Identify which cell holds the provided text, then report its [x, y] central coordinate. 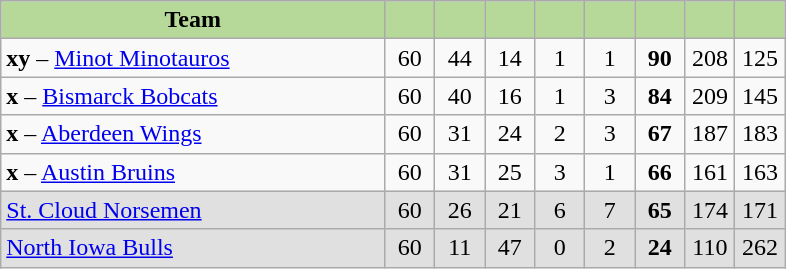
84 [660, 96]
66 [660, 172]
21 [510, 210]
187 [710, 134]
161 [710, 172]
25 [510, 172]
90 [660, 58]
x – Austin Bruins [193, 172]
208 [710, 58]
40 [460, 96]
163 [760, 172]
183 [760, 134]
262 [760, 248]
North Iowa Bulls [193, 248]
110 [710, 248]
xy – Minot Minotauros [193, 58]
145 [760, 96]
11 [460, 248]
7 [610, 210]
St. Cloud Norsemen [193, 210]
14 [510, 58]
0 [560, 248]
Team [193, 20]
171 [760, 210]
44 [460, 58]
6 [560, 210]
x – Bismarck Bobcats [193, 96]
47 [510, 248]
16 [510, 96]
125 [760, 58]
x – Aberdeen Wings [193, 134]
67 [660, 134]
209 [710, 96]
26 [460, 210]
174 [710, 210]
65 [660, 210]
